Detect which cell encompasses the target text, then output its (x, y) center coordinate. 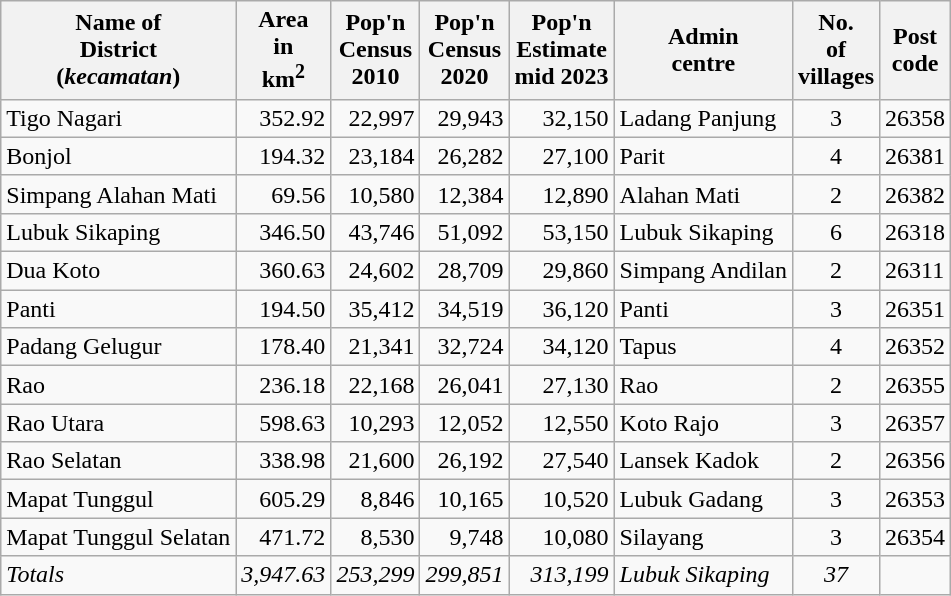
352.92 (284, 118)
338.98 (284, 461)
26358 (916, 118)
12,384 (464, 194)
51,092 (464, 232)
27,100 (562, 156)
12,052 (464, 423)
Alahan Mati (703, 194)
598.63 (284, 423)
26354 (916, 537)
36,120 (562, 309)
37 (836, 575)
471.72 (284, 537)
No.ofvillages (836, 50)
Totals (118, 575)
236.18 (284, 385)
Mapat Tunggul (118, 499)
Bonjol (118, 156)
Padang Gelugur (118, 347)
26357 (916, 423)
10,520 (562, 499)
253,299 (376, 575)
26318 (916, 232)
Name ofDistrict(kecamatan) (118, 50)
26311 (916, 271)
Tapus (703, 347)
Lansek Kadok (703, 461)
Dua Koto (118, 271)
26355 (916, 385)
Pop'nCensus2010 (376, 50)
34,519 (464, 309)
21,600 (376, 461)
69.56 (284, 194)
Pop'nEstimatemid 2023 (562, 50)
Pop'nCensus2020 (464, 50)
24,602 (376, 271)
35,412 (376, 309)
26381 (916, 156)
Mapat Tunggul Selatan (118, 537)
27,540 (562, 461)
23,184 (376, 156)
29,943 (464, 118)
53,150 (562, 232)
26,282 (464, 156)
Areain km2 (284, 50)
32,150 (562, 118)
26,192 (464, 461)
10,165 (464, 499)
28,709 (464, 271)
10,080 (562, 537)
Parit (703, 156)
26382 (916, 194)
21,341 (376, 347)
Simpang Andilan (703, 271)
12,550 (562, 423)
Postcode (916, 50)
Tigo Nagari (118, 118)
34,120 (562, 347)
6 (836, 232)
8,530 (376, 537)
Rao Selatan (118, 461)
29,860 (562, 271)
194.50 (284, 309)
178.40 (284, 347)
8,846 (376, 499)
299,851 (464, 575)
9,748 (464, 537)
22,997 (376, 118)
Silayang (703, 537)
Koto Rajo (703, 423)
10,580 (376, 194)
Rao Utara (118, 423)
Lubuk Gadang (703, 499)
27,130 (562, 385)
26351 (916, 309)
Ladang Panjung (703, 118)
26352 (916, 347)
313,199 (562, 575)
43,746 (376, 232)
Simpang Alahan Mati (118, 194)
26353 (916, 499)
Admincentre (703, 50)
26,041 (464, 385)
26356 (916, 461)
12,890 (562, 194)
360.63 (284, 271)
605.29 (284, 499)
346.50 (284, 232)
22,168 (376, 385)
10,293 (376, 423)
3,947.63 (284, 575)
32,724 (464, 347)
194.32 (284, 156)
